Locate the cell with the specified text and output its (x, y) center coordinate. 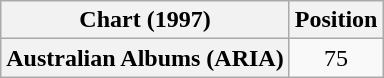
Position (336, 20)
Australian Albums (ARIA) (145, 58)
75 (336, 58)
Chart (1997) (145, 20)
